Return [x, y] of the center of cell containing provided text 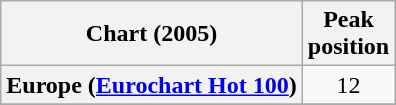
Peakposition [348, 34]
Chart (2005) [152, 34]
Europe (Eurochart Hot 100) [152, 85]
12 [348, 85]
